Return [X, Y] of the center of cell containing provided text 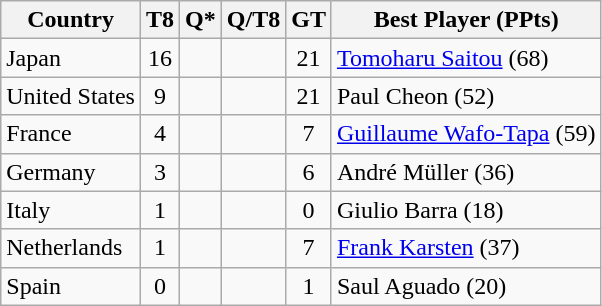
Spain [71, 286]
Q* [201, 20]
Paul Cheon (52) [466, 96]
Italy [71, 210]
Best Player (PPts) [466, 20]
T8 [160, 20]
3 [160, 172]
Frank Karsten (37) [466, 248]
Q/T8 [253, 20]
Netherlands [71, 248]
Country [71, 20]
16 [160, 58]
GT [309, 20]
Saul Aguado (20) [466, 286]
Guillaume Wafo-Tapa (59) [466, 134]
Giulio Barra (18) [466, 210]
United States [71, 96]
Tomoharu Saitou (68) [466, 58]
Japan [71, 58]
France [71, 134]
4 [160, 134]
Germany [71, 172]
André Müller (36) [466, 172]
6 [309, 172]
9 [160, 96]
